For the text-containing cell, return its midpoint in (x, y) coordinate format. 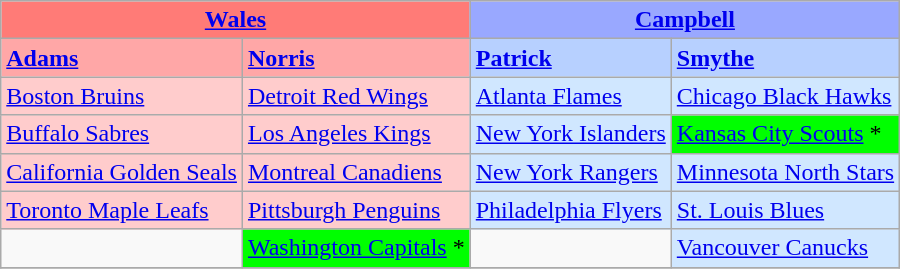
New York Rangers (570, 172)
Detroit Red Wings (356, 96)
Boston Bruins (122, 96)
Montreal Canadiens (356, 172)
Toronto Maple Leafs (122, 210)
California Golden Seals (122, 172)
Campbell (684, 20)
Philadelphia Flyers (570, 210)
Pittsburgh Penguins (356, 210)
Adams (122, 58)
Atlanta Flames (570, 96)
New York Islanders (570, 134)
Norris (356, 58)
Washington Capitals * (356, 248)
Minnesota North Stars (785, 172)
Kansas City Scouts * (785, 134)
Los Angeles Kings (356, 134)
Wales (236, 20)
Vancouver Canucks (785, 248)
St. Louis Blues (785, 210)
Patrick (570, 58)
Smythe (785, 58)
Chicago Black Hawks (785, 96)
Buffalo Sabres (122, 134)
